Find where the given text appears and provide that cell's center as (X, Y) coordinate. 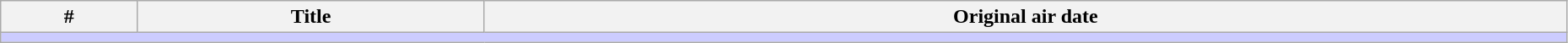
Title (311, 17)
Original air date (1026, 17)
# (69, 17)
